Return (x, y) of the center of cell containing provided text 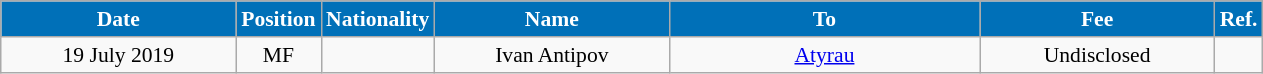
To (824, 19)
Name (552, 19)
MF (278, 55)
Fee (1098, 19)
Ref. (1239, 19)
Atyrau (824, 55)
Date (118, 19)
Position (278, 19)
Ivan Antipov (552, 55)
Undisclosed (1098, 55)
Nationality (378, 19)
19 July 2019 (118, 55)
